Extract the (X, Y) coordinate from the center of the cell holding the provided text.  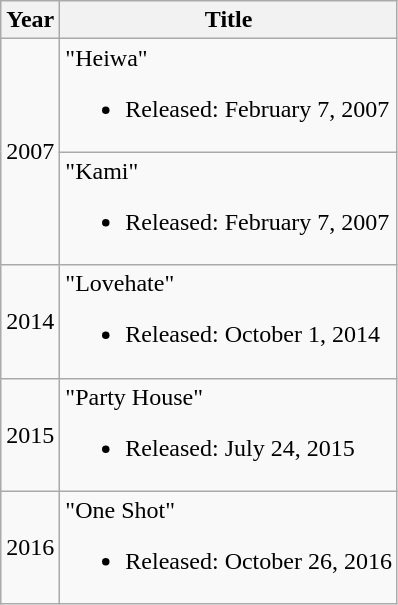
2014 (30, 322)
Year (30, 20)
"Kami"Released: February 7, 2007 (229, 208)
Title (229, 20)
2007 (30, 152)
"One Shot"Released: October 26, 2016 (229, 548)
"Heiwa"Released: February 7, 2007 (229, 96)
"Lovehate"Released: October 1, 2014 (229, 322)
"Party House"Released: July 24, 2015 (229, 434)
2016 (30, 548)
2015 (30, 434)
